Return the [x, y] coordinate for the center point of the cell that contains the specified text.  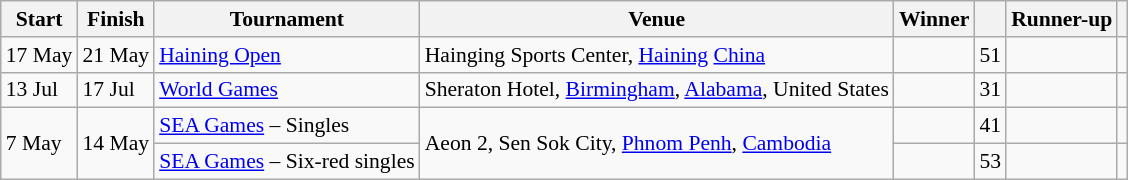
14 May [116, 144]
17 May [40, 55]
17 Jul [116, 90]
Hainging Sports Center, Haining China [657, 55]
21 May [116, 55]
Aeon 2, Sen Sok City, Phnom Penh, Cambodia [657, 144]
Sheraton Hotel, Birmingham, Alabama, United States [657, 90]
Runner-up [1062, 19]
Start [40, 19]
Winner [934, 19]
Venue [657, 19]
SEA Games – Singles [287, 126]
41 [990, 126]
Finish [116, 19]
53 [990, 162]
Haining Open [287, 55]
31 [990, 90]
7 May [40, 144]
51 [990, 55]
13 Jul [40, 90]
World Games [287, 90]
SEA Games – Six-red singles [287, 162]
Tournament [287, 19]
